Extract the (x, y) coordinate from the center of the cell holding the provided text.  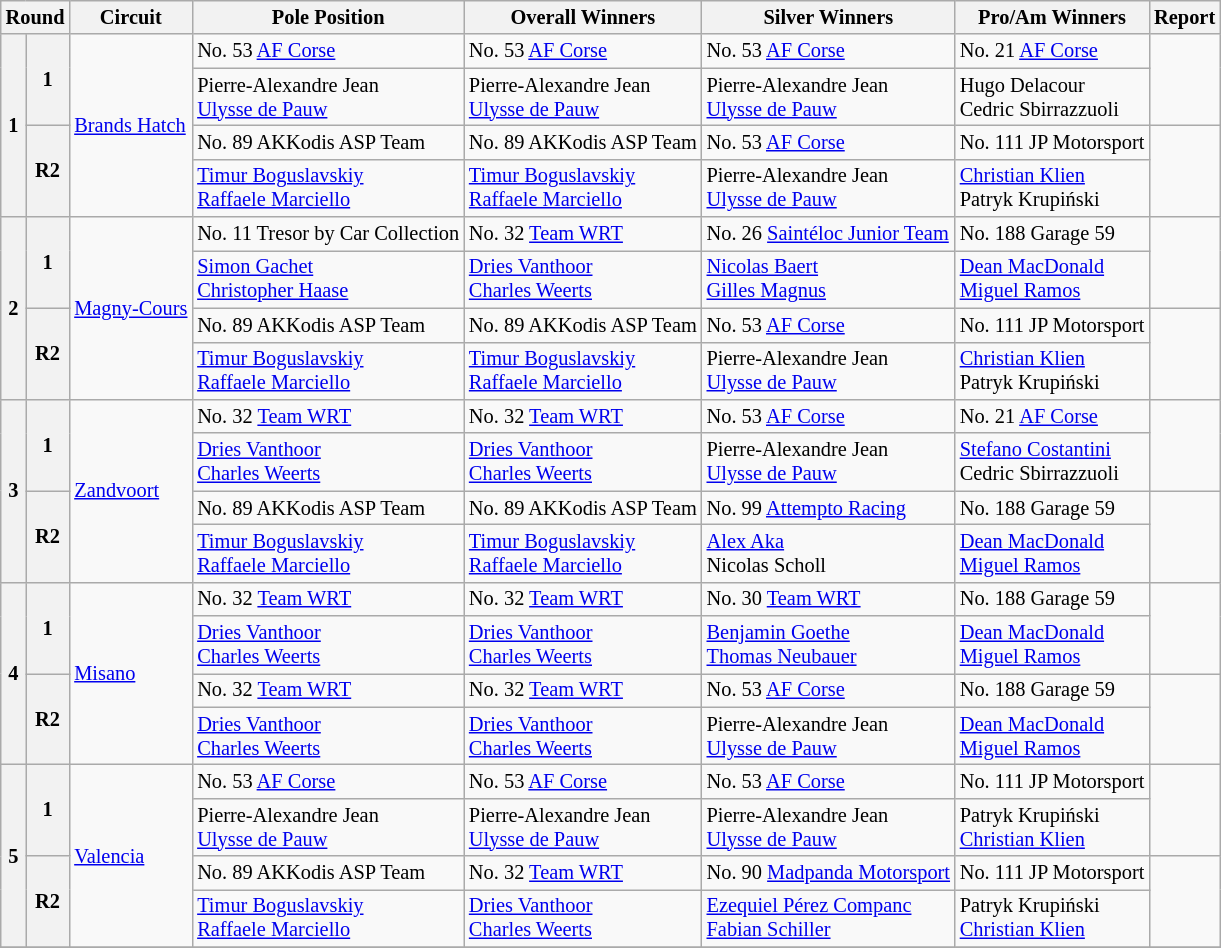
No. 99 Attempto Racing (828, 508)
Stefano Costantini Cedric Sbirrazzuoli (1052, 462)
Simon Gachet Christopher Haase (328, 279)
Overall Winners (583, 17)
Round (36, 17)
No. 26 Saintéloc Junior Team (828, 234)
3 (14, 490)
Benjamin Goethe Thomas Neubauer (828, 645)
4 (14, 674)
Valencia (130, 856)
Circuit (130, 17)
Alex Aka Nicolas Scholl (828, 553)
Silver Winners (828, 17)
No. 11 Tresor by Car Collection (328, 234)
2 (14, 308)
No. 30 Team WRT (828, 599)
Brands Hatch (130, 126)
Nicolas Baert Gilles Magnus (828, 279)
Zandvoort (130, 490)
No. 90 Madpanda Motorsport (828, 873)
Pro/Am Winners (1052, 17)
5 (14, 856)
Magny-Cours (130, 308)
Ezequiel Pérez Companc Fabian Schiller (828, 918)
Report (1184, 17)
Hugo Delacour Cedric Sbirrazzuoli (1052, 97)
Pole Position (328, 17)
Misano (130, 674)
